Locate the cell with the specified text and output its (x, y) center coordinate. 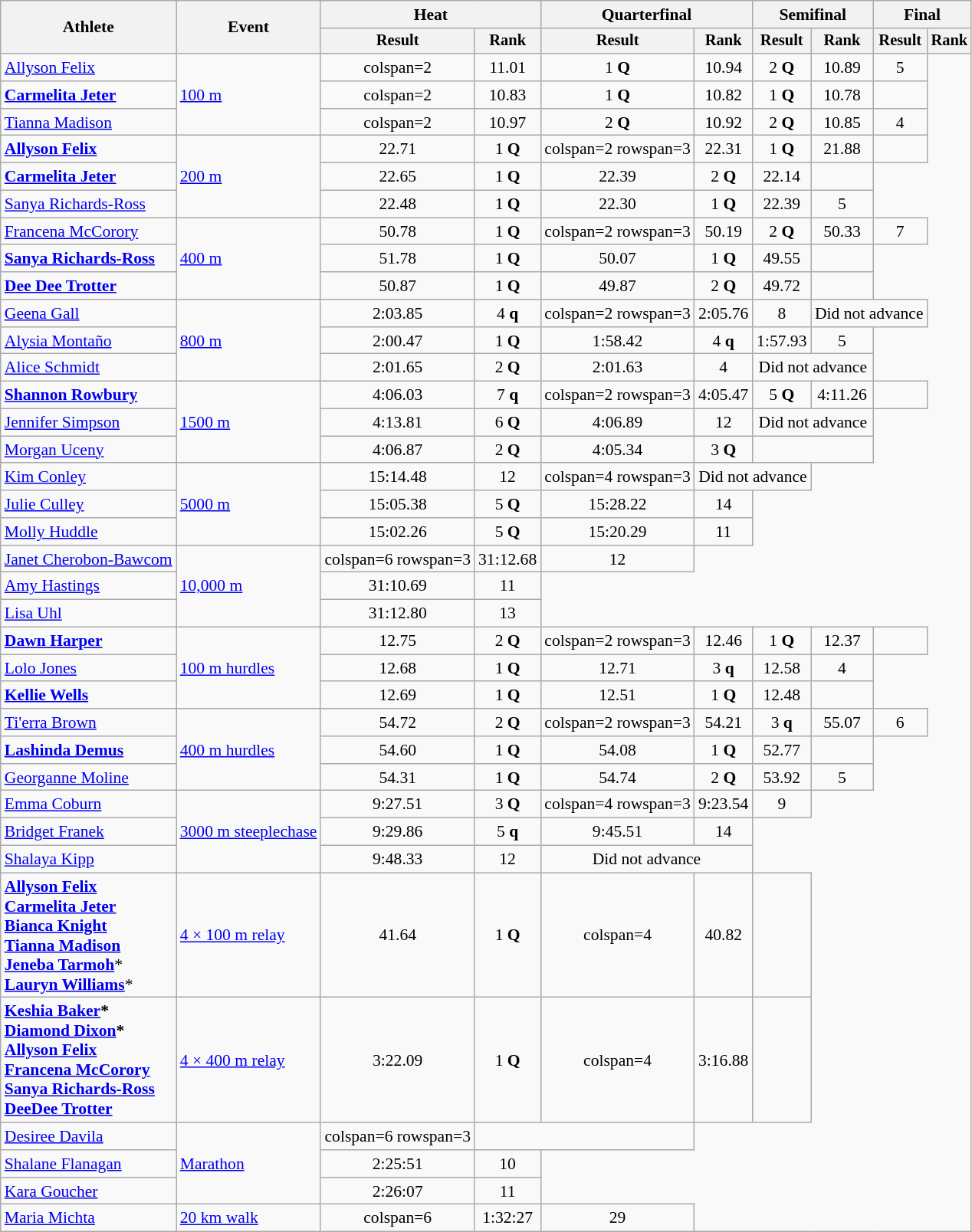
54.72 (397, 722)
Ti'erra Brown (89, 722)
9:23.54 (724, 804)
Shalaya Kipp (89, 860)
4 × 100 m relay (248, 935)
54.60 (397, 750)
10.83 (507, 95)
49.72 (782, 286)
1500 m (248, 423)
12.46 (724, 641)
1:57.93 (782, 341)
52.77 (782, 750)
2:26:07 (397, 1191)
Francena McCorory (89, 231)
53.92 (782, 778)
13 (507, 614)
31:12.80 (397, 614)
Jennifer Simpson (89, 423)
4 × 400 m relay (248, 1060)
50.07 (618, 259)
Janet Cherobon-Bawcom (89, 559)
Kara Goucher (89, 1191)
Molly Huddle (89, 532)
Morgan Uceny (89, 450)
2:01.65 (397, 368)
12.69 (397, 696)
2:03.85 (397, 313)
3000 m steeplechase (248, 832)
41.64 (397, 935)
100 m (248, 95)
Emma Coburn (89, 804)
Final (922, 15)
400 m hurdles (248, 749)
Marathon (248, 1163)
1:32:27 (507, 1218)
100 m hurdles (248, 668)
54.74 (618, 778)
4:11.26 (842, 395)
10.85 (842, 123)
2:00.47 (397, 341)
31:12.68 (507, 559)
15:28.22 (618, 504)
3:16.88 (724, 1060)
10.78 (842, 95)
Georganne Moline (89, 778)
10.89 (842, 67)
50.19 (724, 231)
2:25:51 (397, 1164)
Dawn Harper (89, 641)
Geena Gall (89, 313)
Maria Michta (89, 1218)
54.31 (397, 778)
9:48.33 (397, 860)
1:58.42 (618, 341)
Allyson FelixCarmelita JeterBianca KnightTianna MadisonJeneba Tarmoh*Lauryn Williams* (89, 935)
9:45.51 (618, 832)
12.51 (618, 696)
40.82 (724, 935)
7 (900, 231)
Bridget Franek (89, 832)
Desiree Davila (89, 1136)
Dee Dee Trotter (89, 286)
Kellie Wells (89, 696)
15:02.26 (397, 532)
3:22.09 (397, 1060)
9:27.51 (397, 804)
4:05.47 (724, 395)
10 (507, 1164)
22.48 (397, 205)
8 (782, 313)
49.55 (782, 259)
Event (248, 28)
Athlete (89, 28)
Alysia Montaño (89, 341)
Julie Culley (89, 504)
10,000 m (248, 587)
22.71 (397, 149)
49.87 (618, 286)
10.94 (724, 67)
Shalane Flanagan (89, 1164)
Heat (431, 15)
15:20.29 (618, 532)
2:01.63 (618, 368)
Kim Conley (89, 477)
Amy Hastings (89, 586)
50.78 (397, 231)
4:06.89 (618, 423)
51.78 (397, 259)
20 km walk (248, 1218)
4:06.03 (397, 395)
800 m (248, 340)
54.21 (724, 722)
Shannon Rowbury (89, 395)
6 Q (507, 423)
22.30 (618, 205)
12.37 (842, 641)
Semifinal (813, 15)
12.75 (397, 641)
Tianna Madison (89, 123)
4:05.34 (618, 450)
31:10.69 (397, 586)
Quarterfinal (646, 15)
12.68 (397, 668)
4:13.81 (397, 423)
2:05.76 (724, 313)
Alice Schmidt (89, 368)
9:29.86 (397, 832)
400 m (248, 259)
22.65 (397, 177)
55.07 (842, 722)
6 (900, 722)
22.31 (724, 149)
10.97 (507, 123)
29 (618, 1218)
10.92 (724, 123)
4:06.87 (397, 450)
Lolo Jones (89, 668)
54.08 (618, 750)
50.33 (842, 231)
10.82 (724, 95)
7 q (507, 395)
12.58 (782, 668)
50.87 (397, 286)
15:14.48 (397, 477)
21.88 (842, 149)
5 q (507, 832)
colspan=6 (397, 1218)
Lisa Uhl (89, 614)
5000 m (248, 504)
11.01 (507, 67)
12.71 (618, 668)
200 m (248, 176)
Lashinda Demus (89, 750)
15:05.38 (397, 504)
22.14 (782, 177)
12.48 (782, 696)
Keshia Baker*Diamond Dixon*Allyson FelixFrancena McCororySanya Richards-RossDeeDee Trotter (89, 1060)
9 (782, 804)
